Output the (x, y) coordinate of the center of the cell containing the given text.  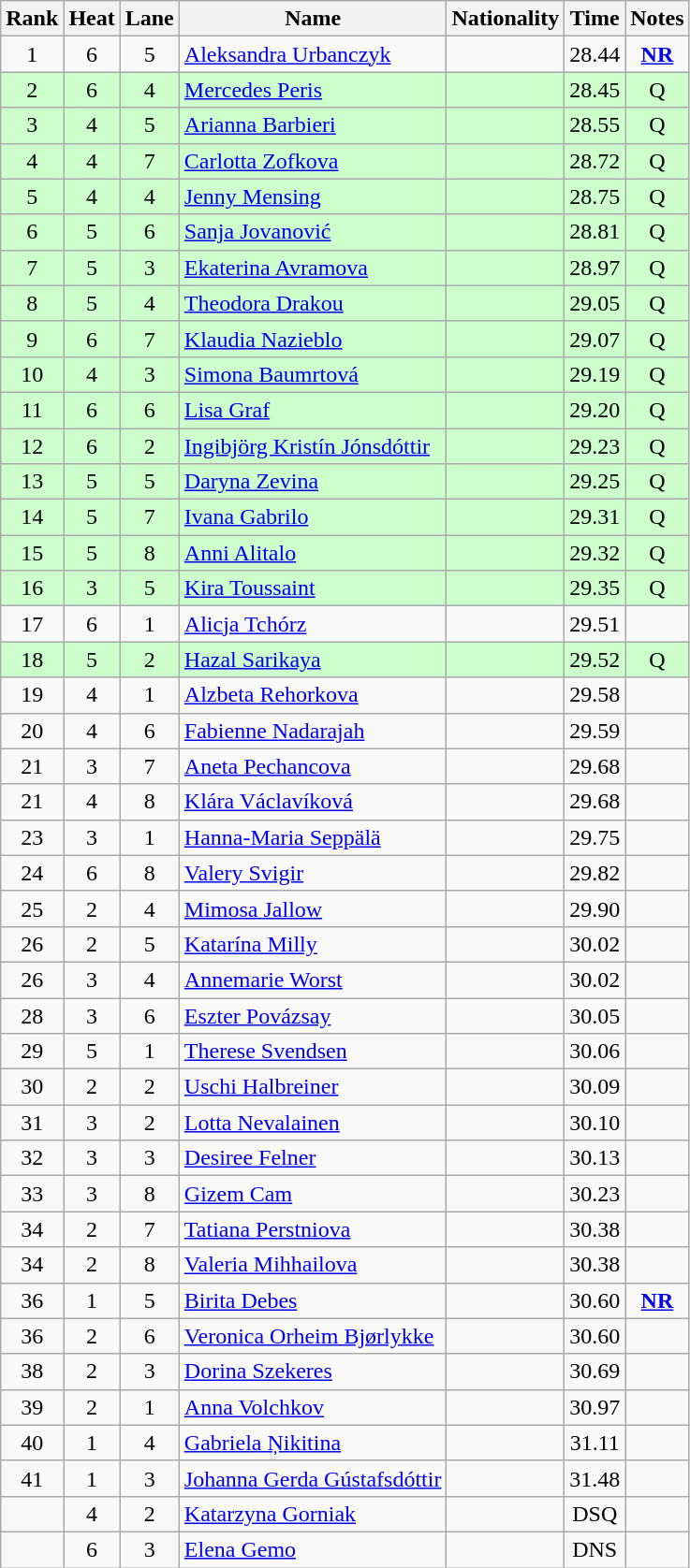
28.97 (595, 268)
11 (32, 410)
29.58 (595, 695)
Lotta Nevalainen (313, 1123)
Katarzyna Gorniak (313, 1514)
Heat (92, 19)
20 (32, 731)
28.45 (595, 90)
Alzbeta Rehorkova (313, 695)
Annemarie Worst (313, 980)
13 (32, 482)
28.55 (595, 125)
Katarína Milly (313, 944)
31 (32, 1123)
28.72 (595, 161)
DSQ (595, 1514)
Alicja Tchórz (313, 624)
Gizem Cam (313, 1194)
9 (32, 339)
Aneta Pechancova (313, 766)
Klára Václavíková (313, 802)
40 (32, 1443)
Johanna Gerda Gústafsdóttir (313, 1478)
25 (32, 908)
19 (32, 695)
Sanja Jovanović (313, 232)
DNS (595, 1549)
Mercedes Peris (313, 90)
Ekaterina Avramova (313, 268)
Hanna-Maria Seppälä (313, 837)
24 (32, 873)
29.75 (595, 837)
Elena Gemo (313, 1549)
29.23 (595, 446)
Mimosa Jallow (313, 908)
23 (32, 837)
18 (32, 660)
Gabriela Ņikitina (313, 1443)
Klaudia Nazieblo (313, 339)
Desiree Felner (313, 1158)
Anni Alitalo (313, 553)
30.05 (595, 1015)
Time (595, 19)
Hazal Sarikaya (313, 660)
29.35 (595, 588)
Tatiana Perstniova (313, 1229)
Carlotta Zofkova (313, 161)
Aleksandra Urbanczyk (313, 54)
29.59 (595, 731)
30.10 (595, 1123)
31.11 (595, 1443)
28.44 (595, 54)
Ivana Gabrilo (313, 517)
Nationality (506, 19)
Fabienne Nadarajah (313, 731)
29.25 (595, 482)
29.32 (595, 553)
30.13 (595, 1158)
41 (32, 1478)
Veronica Orheim Bjørlykke (313, 1336)
Daryna Zevina (313, 482)
Dorina Szekeres (313, 1372)
Anna Volchkov (313, 1407)
Jenny Mensing (313, 196)
14 (32, 517)
Birita Debes (313, 1300)
30.23 (595, 1194)
29.19 (595, 374)
12 (32, 446)
28.75 (595, 196)
39 (32, 1407)
29.90 (595, 908)
29 (32, 1052)
29.31 (595, 517)
15 (32, 553)
Name (313, 19)
29.07 (595, 339)
30.06 (595, 1052)
30.09 (595, 1087)
29.20 (595, 410)
Eszter Povázsay (313, 1015)
Lane (150, 19)
Therese Svendsen (313, 1052)
33 (32, 1194)
Rank (32, 19)
10 (32, 374)
Lisa Graf (313, 410)
Valeria Mihhailova (313, 1265)
28 (32, 1015)
32 (32, 1158)
Notes (657, 19)
29.82 (595, 873)
Arianna Barbieri (313, 125)
30 (32, 1087)
28.81 (595, 232)
29.52 (595, 660)
16 (32, 588)
38 (32, 1372)
Theodora Drakou (313, 303)
30.97 (595, 1407)
Valery Svigir (313, 873)
Uschi Halbreiner (313, 1087)
17 (32, 624)
Ingibjörg Kristín Jónsdóttir (313, 446)
29.51 (595, 624)
31.48 (595, 1478)
Kira Toussaint (313, 588)
29.05 (595, 303)
Simona Baumrtová (313, 374)
30.69 (595, 1372)
